Identify which cell holds the provided text, then report its (x, y) central coordinate. 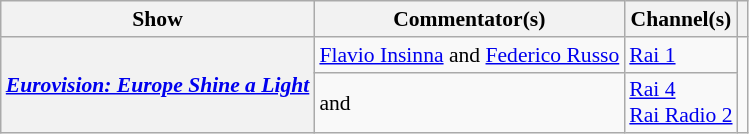
Flavio Insinna and Federico Russo (469, 55)
Eurovision: Europe Shine a Light (158, 86)
Channel(s) (680, 19)
Commentator(s) (469, 19)
Show (158, 19)
Rai 1 (680, 55)
and (469, 102)
Rai 4Rai Radio 2 (680, 102)
